Capture the cell that displays the provided text and extract its (X, Y) central coordinate. 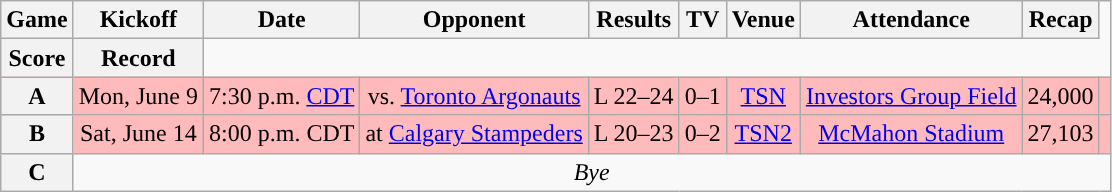
A (37, 96)
Recap (1060, 20)
TV (702, 20)
24,000 (1060, 96)
L 20–23 (634, 134)
Investors Group Field (911, 96)
vs. Toronto Argonauts (474, 96)
TSN (763, 96)
McMahon Stadium (911, 134)
27,103 (1060, 134)
Date (282, 20)
Kickoff (138, 20)
B (37, 134)
Game (37, 20)
Sat, June 14 (138, 134)
C (37, 172)
Record (138, 58)
Results (634, 20)
L 22–24 (634, 96)
Venue (763, 20)
7:30 p.m. CDT (282, 96)
Mon, June 9 (138, 96)
8:00 p.m. CDT (282, 134)
Opponent (474, 20)
at Calgary Stampeders (474, 134)
TSN2 (763, 134)
Score (37, 58)
0–1 (702, 96)
Attendance (911, 20)
0–2 (702, 134)
Bye (592, 172)
